Detect which cell encompasses the target text, then output its (x, y) center coordinate. 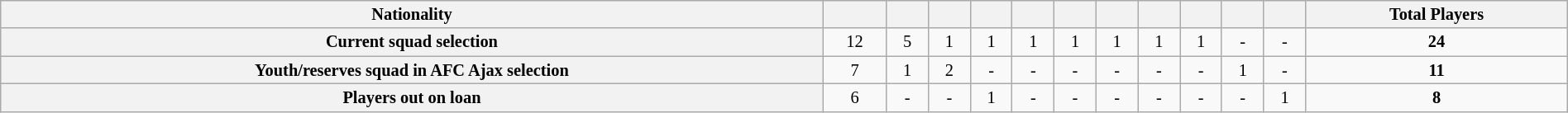
7 (855, 70)
Players out on loan (412, 97)
6 (855, 97)
8 (1437, 97)
Nationality (412, 14)
Youth/reserves squad in AFC Ajax selection (412, 70)
Current squad selection (412, 42)
11 (1437, 70)
24 (1437, 42)
5 (908, 42)
12 (855, 42)
2 (949, 70)
Total Players (1437, 14)
